Extract the (x, y) coordinate from the center of the cell holding the provided text.  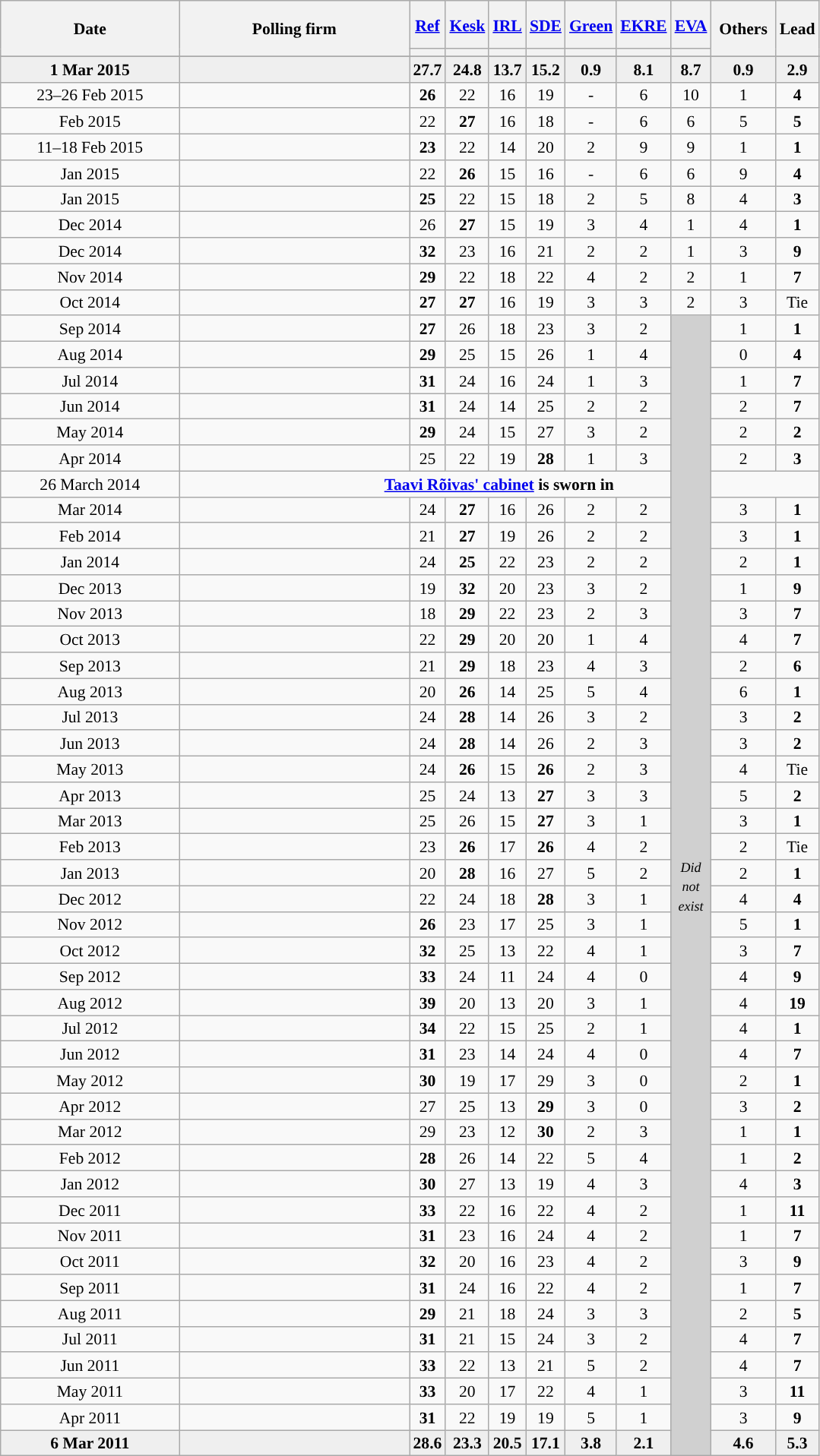
26 March 2014 (90, 484)
10 (692, 95)
39 (427, 1003)
6 Mar 2011 (90, 1443)
Kesk (467, 24)
Nov 2013 (90, 614)
4.6 (743, 1443)
Apr 2014 (90, 458)
Dec 2011 (90, 1210)
Jul 2014 (90, 381)
Sep 2012 (90, 977)
Jan 2012 (90, 1184)
Polling firm (295, 29)
17.1 (546, 1443)
8 (692, 199)
3.8 (591, 1443)
Apr 2012 (90, 1106)
28.6 (427, 1443)
Jul 2013 (90, 717)
May 2014 (90, 432)
Date (90, 29)
2.9 (798, 69)
Ref (427, 24)
Aug 2011 (90, 1313)
Apr 2013 (90, 795)
IRL (508, 24)
13.7 (508, 69)
Aug 2013 (90, 691)
Aug 2012 (90, 1003)
Mar 2014 (90, 510)
Oct 2014 (90, 302)
Green (591, 24)
Jul 2011 (90, 1339)
EKRE (643, 24)
SDE (546, 24)
Jul 2012 (90, 1028)
Taavi Rõivas' cabinet is sworn in (499, 484)
Feb 2014 (90, 536)
Aug 2014 (90, 355)
23.3 (467, 1443)
Apr 2011 (90, 1417)
8.7 (692, 69)
Jun 2011 (90, 1366)
Lead (798, 29)
1 Mar 2015 (90, 69)
Mar 2013 (90, 821)
Feb 2012 (90, 1158)
2.1 (643, 1443)
Nov 2012 (90, 924)
27.7 (427, 69)
Mar 2012 (90, 1132)
EVA (692, 24)
May 2013 (90, 769)
Jun 2014 (90, 406)
15.2 (546, 69)
Oct 2012 (90, 951)
Sep 2014 (90, 329)
Oct 2013 (90, 640)
Jan 2014 (90, 562)
11–18 Feb 2015 (90, 147)
12 (508, 1132)
24.8 (467, 69)
Sep 2011 (90, 1287)
8.1 (643, 69)
Oct 2011 (90, 1262)
20.5 (508, 1443)
May 2011 (90, 1391)
5.3 (798, 1443)
Dec 2013 (90, 588)
23–26 Feb 2015 (90, 95)
Sep 2013 (90, 665)
Feb 2015 (90, 122)
Feb 2013 (90, 847)
Dec 2012 (90, 899)
Jan 2013 (90, 873)
Jun 2012 (90, 1054)
Nov 2011 (90, 1236)
34 (427, 1028)
May 2012 (90, 1080)
Nov 2014 (90, 276)
Others (743, 29)
Jun 2013 (90, 744)
